Return the (X, Y) coordinate for the center point of the cell that contains the specified text.  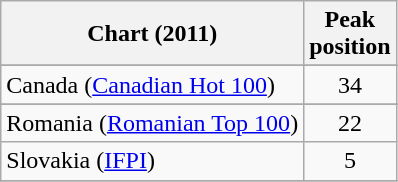
22 (350, 123)
Canada (Canadian Hot 100) (152, 85)
Romania (Romanian Top 100) (152, 123)
Peakposition (350, 34)
5 (350, 161)
34 (350, 85)
Chart (2011) (152, 34)
Slovakia (IFPI) (152, 161)
